Return the [x, y] coordinate for the center point of the cell that contains the specified text.  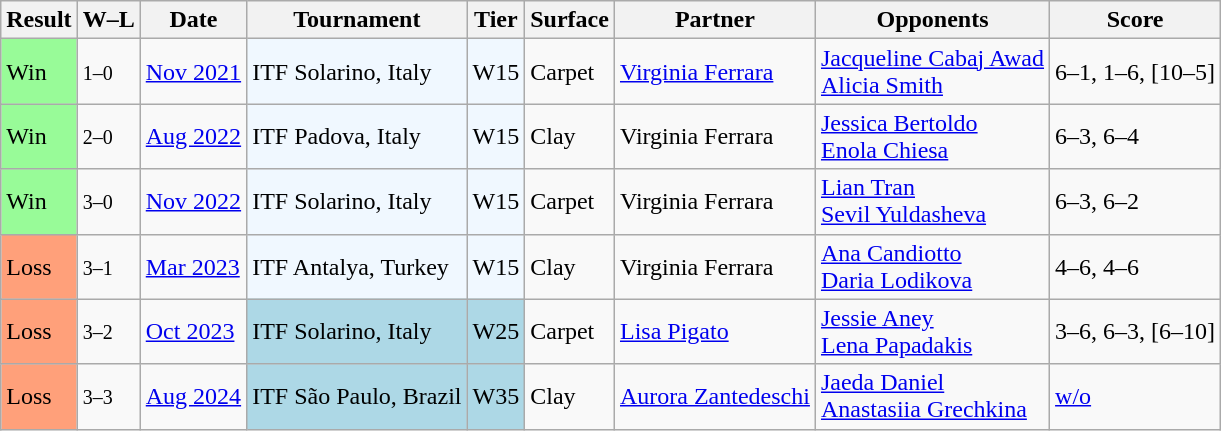
Aurora Zantedeschi [714, 396]
Opponents [932, 20]
Tournament [357, 20]
Score [1136, 20]
Lisa Pigato [714, 332]
ITF Padova, Italy [357, 136]
Jessie Aney Lena Papadakis [932, 332]
4–6, 4–6 [1136, 266]
Nov 2021 [193, 72]
3–2 [108, 332]
Partner [714, 20]
Date [193, 20]
w/o [1136, 396]
W25 [496, 332]
ITF São Paulo, Brazil [357, 396]
Oct 2023 [193, 332]
2–0 [108, 136]
3–6, 6–3, [6–10] [1136, 332]
W–L [108, 20]
ITF Antalya, Turkey [357, 266]
6–3, 6–2 [1136, 202]
1–0 [108, 72]
Aug 2022 [193, 136]
Jaeda Daniel Anastasiia Grechkina [932, 396]
Ana Candiotto Daria Lodikova [932, 266]
3–1 [108, 266]
Result [39, 20]
Jacqueline Cabaj Awad Alicia Smith [932, 72]
3–3 [108, 396]
6–3, 6–4 [1136, 136]
Surface [570, 20]
Mar 2023 [193, 266]
6–1, 1–6, [10–5] [1136, 72]
Lian Tran Sevil Yuldasheva [932, 202]
W35 [496, 396]
Jessica Bertoldo Enola Chiesa [932, 136]
Nov 2022 [193, 202]
3–0 [108, 202]
Aug 2024 [193, 396]
Tier [496, 20]
